Provide the [X, Y] coordinate of the cell's center where the given text is located.  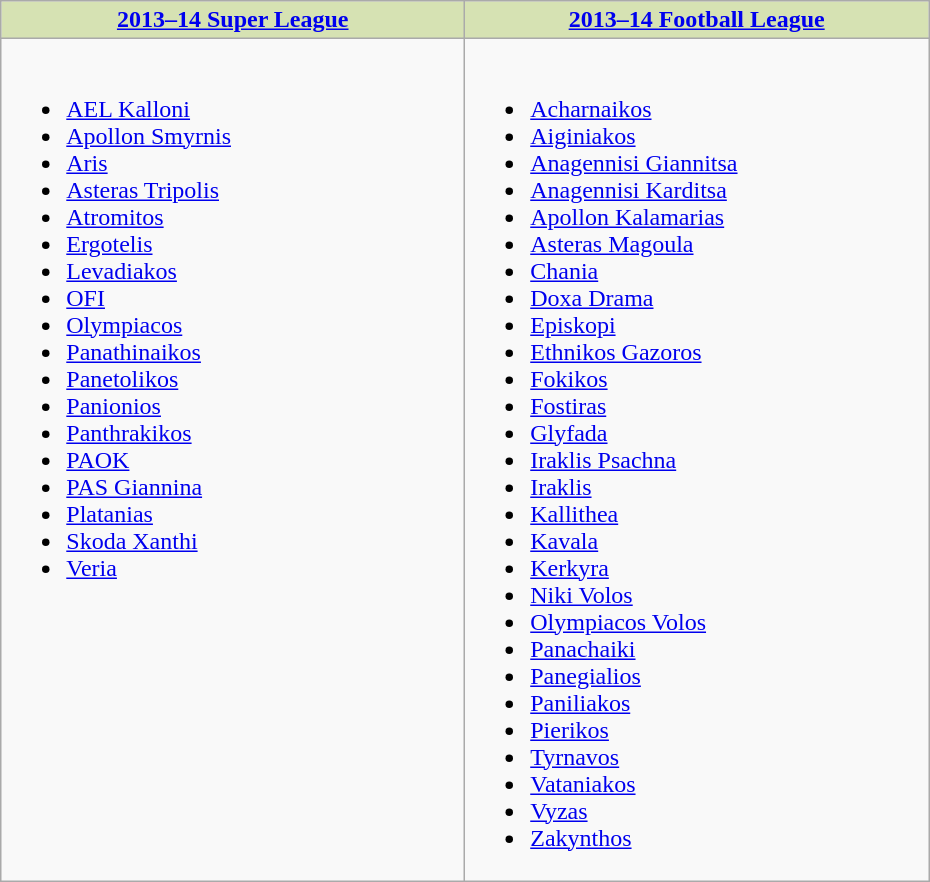
2013–14 Football League [697, 20]
2013–14 Super League [233, 20]
